Identify which cell holds the provided text, then report its [x, y] central coordinate. 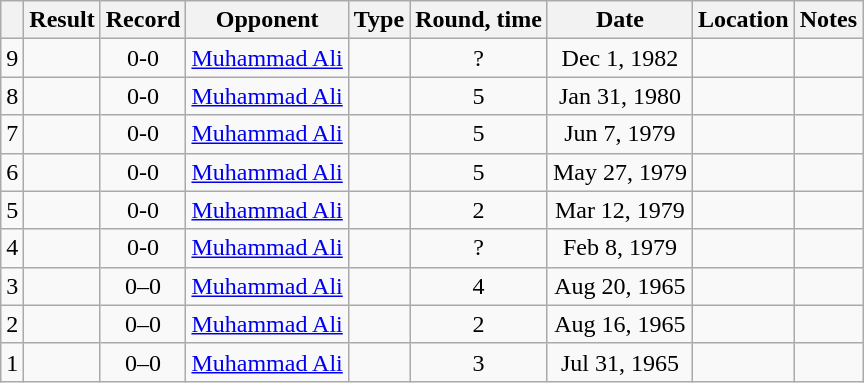
8 [12, 96]
Record [143, 20]
1 [12, 362]
7 [12, 134]
Date [620, 20]
May 27, 1979 [620, 172]
Round, time [479, 20]
Mar 12, 1979 [620, 210]
Dec 1, 1982 [620, 58]
Aug 20, 1965 [620, 286]
Feb 8, 1979 [620, 248]
Jul 31, 1965 [620, 362]
6 [12, 172]
Jun 7, 1979 [620, 134]
Location [743, 20]
9 [12, 58]
Jan 31, 1980 [620, 96]
Notes [828, 20]
Type [378, 20]
Aug 16, 1965 [620, 324]
Opponent [267, 20]
Result [62, 20]
